Return [x, y] of the center of cell containing provided text 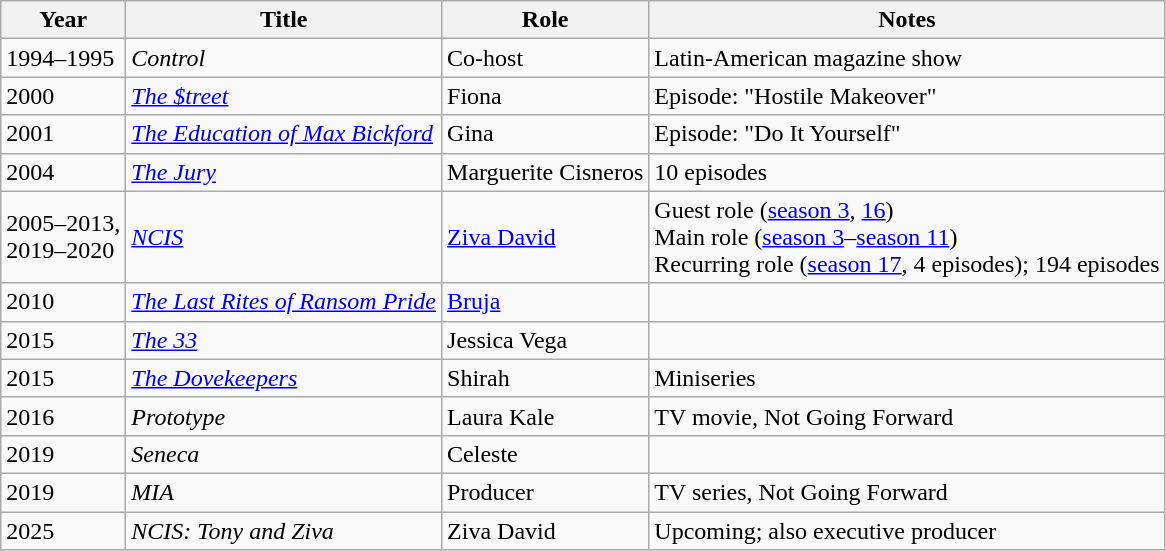
1994–1995 [64, 58]
2010 [64, 302]
The Jury [284, 172]
Episode: "Do It Yourself" [907, 134]
2005–2013,2019–2020 [64, 237]
The Education of Max Bickford [284, 134]
Year [64, 20]
2001 [64, 134]
TV series, Not Going Forward [907, 492]
2000 [64, 96]
2016 [64, 416]
Miniseries [907, 378]
Laura Kale [546, 416]
Gina [546, 134]
Title [284, 20]
Episode: "Hostile Makeover" [907, 96]
Co-host [546, 58]
Latin-American magazine show [907, 58]
Producer [546, 492]
MIA [284, 492]
Control [284, 58]
The Dovekeepers [284, 378]
2025 [64, 531]
2004 [64, 172]
NCIS: Tony and Ziva [284, 531]
Seneca [284, 454]
Bruja [546, 302]
Shirah [546, 378]
The Last Rites of Ransom Pride [284, 302]
Upcoming; also executive producer [907, 531]
Fiona [546, 96]
The $treet [284, 96]
NCIS [284, 237]
TV movie, Not Going Forward [907, 416]
Role [546, 20]
Notes [907, 20]
Prototype [284, 416]
10 episodes [907, 172]
Marguerite Cisneros [546, 172]
The 33 [284, 340]
Guest role (season 3, 16)Main role (season 3–season 11)Recurring role (season 17, 4 episodes); 194 episodes [907, 237]
Celeste [546, 454]
Jessica Vega [546, 340]
